Return [X, Y] of the center of cell containing provided text 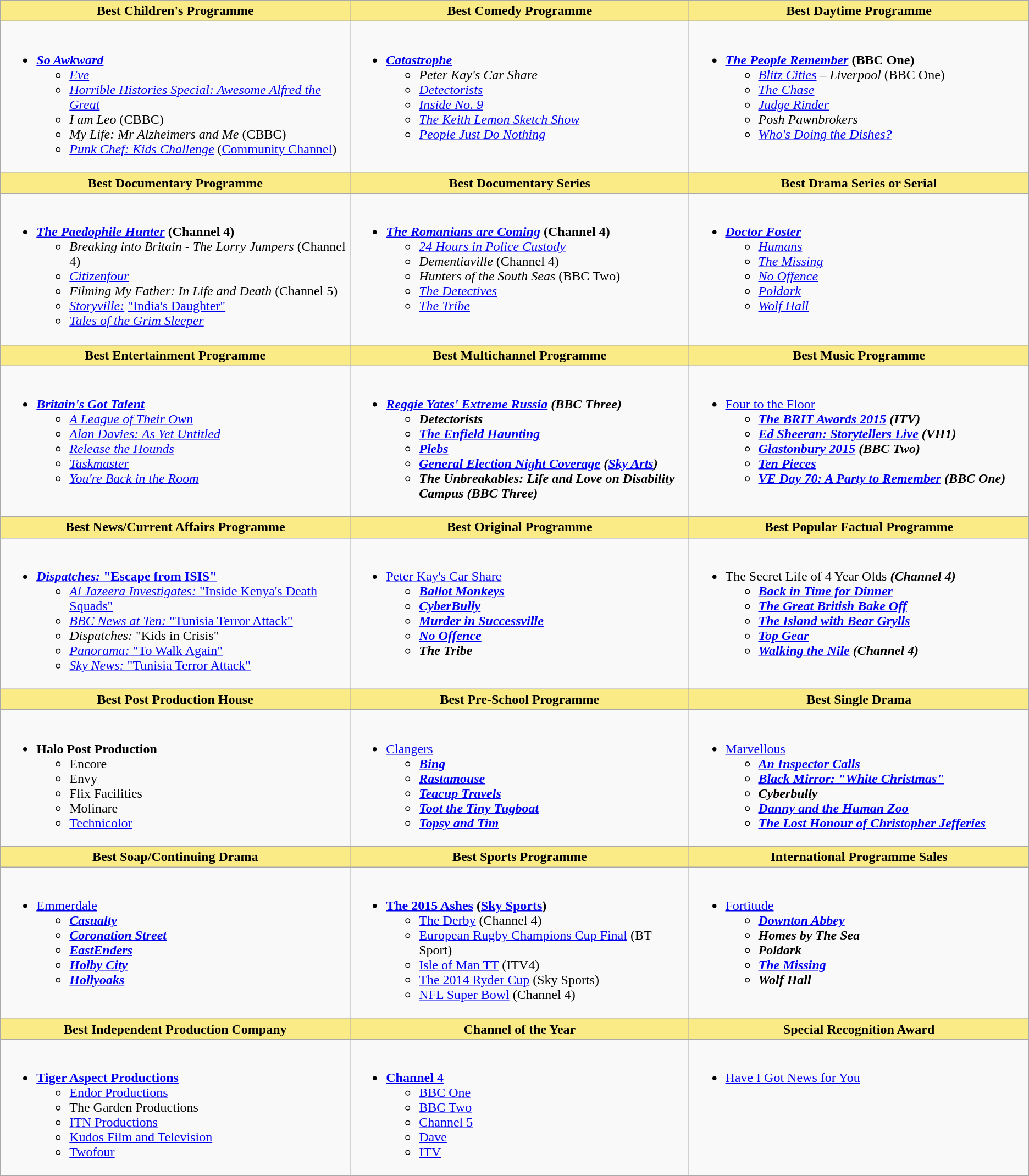
Doctor FosterHumansThe MissingNo OffencePoldarkWolf Hall [859, 269]
International Programme Sales [859, 857]
Best Independent Production Company [175, 1029]
Best Drama Series or Serial [859, 183]
Best Documentary Series [520, 183]
Peter Kay's Car ShareBallot MonkeysCyberBullyMurder in SuccessvilleNo OffenceThe Tribe [520, 614]
Best Post Production House [175, 699]
CatastrophePeter Kay's Car ShareDetectoristsInside No. 9The Keith Lemon Sketch ShowPeople Just Do Nothing [520, 97]
Best Daytime Programme [859, 11]
Halo Post ProductionEncoreEnvyFlix FacilitiesMolinareTechnicolor [175, 778]
Best Children's Programme [175, 11]
Have I Got News for You [859, 1108]
MarvellousAn Inspector CallsBlack Mirror: "White Christmas"CyberbullyDanny and the Human ZooThe Lost Honour of Christopher Jefferies [859, 778]
Best Popular Factual Programme [859, 527]
The Romanians are Coming (Channel 4)24 Hours in Police CustodyDementiaville (Channel 4)Hunters of the South Seas (BBC Two)The DetectivesThe Tribe [520, 269]
Best News/Current Affairs Programme [175, 527]
Best Original Programme [520, 527]
Channel 4BBC OneBBC TwoChannel 5DaveITV [520, 1108]
Best Single Drama [859, 699]
Best Multichannel Programme [520, 355]
Best Comedy Programme [520, 11]
The People Remember (BBC One)Blitz Cities – Liverpool (BBC One)The ChaseJudge RinderPosh PawnbrokersWho's Doing the Dishes? [859, 97]
Best Music Programme [859, 355]
Best Sports Programme [520, 857]
EmmerdaleCasualtyCoronation StreetEastEndersHolby CityHollyoaks [175, 942]
Britain's Got TalentA League of Their OwnAlan Davies: As Yet UntitledRelease the HoundsTaskmasterYou're Back in the Room [175, 441]
Best Documentary Programme [175, 183]
Channel of the Year [520, 1029]
ClangersBingRastamouseTeacup TravelsToot the Tiny TugboatTopsy and Tim [520, 778]
Tiger Aspect ProductionsEndor ProductionsThe Garden ProductionsITN ProductionsKudos Film and TelevisionTwofour [175, 1108]
Special Recognition Award [859, 1029]
Best Entertainment Programme [175, 355]
FortitudeDownton AbbeyHomes by The SeaPoldarkThe MissingWolf Hall [859, 942]
Best Pre-School Programme [520, 699]
Best Soap/Continuing Drama [175, 857]
